Pinpoint the cell where the given text exists, returning its (x, y) midpoint coordinate. 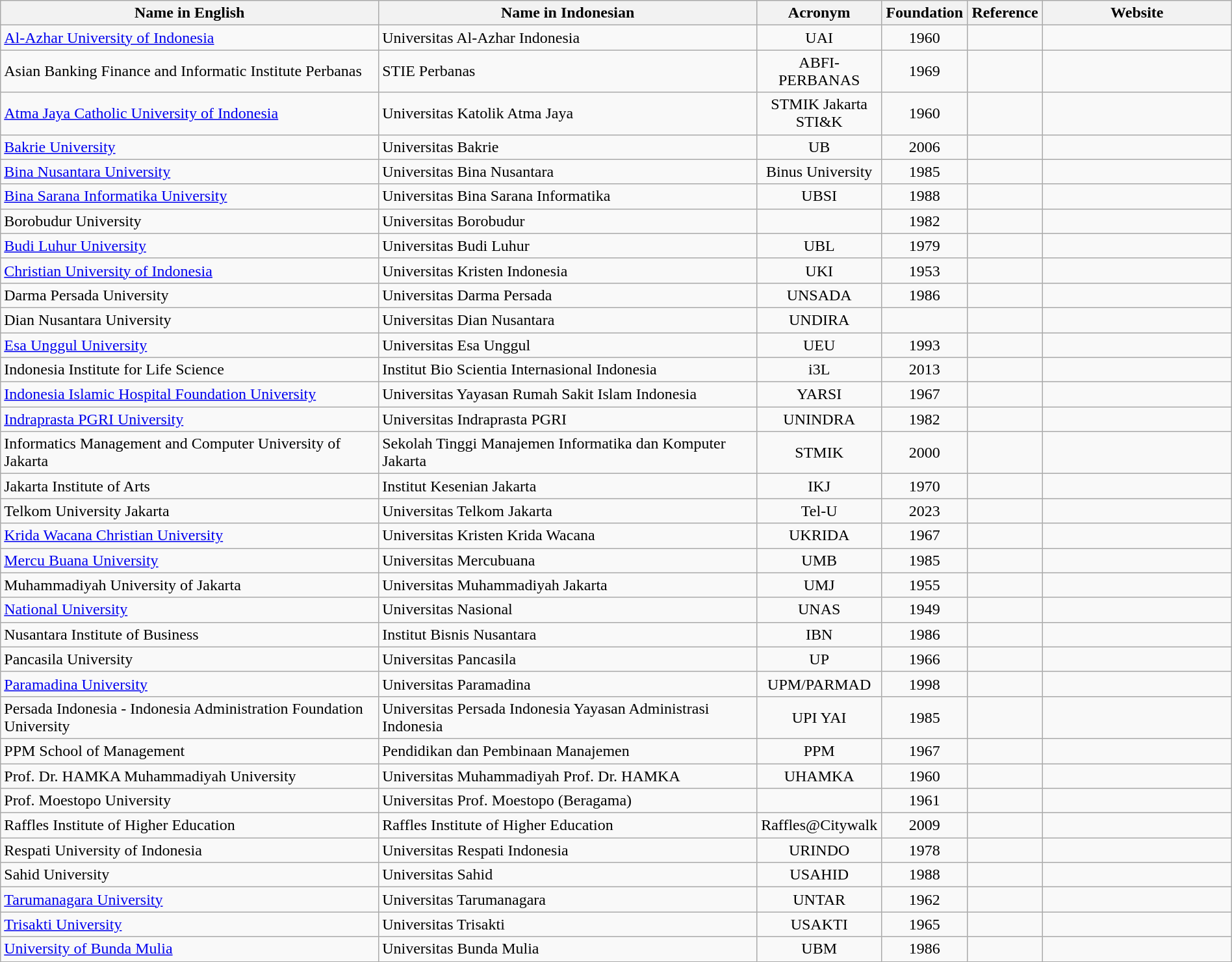
University of Bunda Mulia (190, 949)
Mercu Buana University (190, 560)
UMB (819, 560)
Indraprasta PGRI University (190, 419)
Institut Bio Scientia Internasional Indonesia (568, 370)
1979 (925, 246)
1965 (925, 924)
Al-Azhar University of Indonesia (190, 38)
UB (819, 147)
UPI YAI (819, 718)
Institut Kesenian Jakarta (568, 486)
Tarumanagara University (190, 900)
Pancasila University (190, 659)
PPM School of Management (190, 751)
Universitas Mercubuana (568, 560)
Binus University (819, 172)
Sekolah Tinggi Manajemen Informatika dan Komputer Jakarta (568, 452)
Persada Indonesia - Indonesia Administration Foundation University (190, 718)
Nusantara Institute of Business (190, 634)
Dian Nusantara University (190, 320)
Darma Persada University (190, 295)
Universitas Dian Nusantara (568, 320)
Informatics Management and Computer University of Jakarta (190, 452)
Indonesia Institute for Life Science (190, 370)
UAI (819, 38)
Universitas Katolik Atma Jaya (568, 113)
Universitas Bakrie (568, 147)
Asian Banking Finance and Informatic Institute Perbanas (190, 71)
Universitas Kristen Krida Wacana (568, 536)
Bakrie University (190, 147)
1998 (925, 684)
IBN (819, 634)
Sahid University (190, 875)
UNSADA (819, 295)
Universitas Trisakti (568, 924)
UPM/PARMAD (819, 684)
1978 (925, 850)
STMIK (819, 452)
UEU (819, 345)
2013 (925, 370)
USAKTI (819, 924)
Universitas Borobudur (568, 221)
UNINDRA (819, 419)
i3L (819, 370)
UNDIRA (819, 320)
Esa Unggul University (190, 345)
Trisakti University (190, 924)
Pendidikan dan Pembinaan Manajemen (568, 751)
Universitas Prof. Moestopo (Beragama) (568, 801)
Reference (1005, 13)
Telkom University Jakarta (190, 511)
Universitas Bunda Mulia (568, 949)
Universitas Kristen Indonesia (568, 270)
1969 (925, 71)
Bina Sarana Informatika University (190, 196)
Budi Luhur University (190, 246)
USAHID (819, 875)
Institut Bisnis Nusantara (568, 634)
Krida Wacana Christian University (190, 536)
Universitas Telkom Jakarta (568, 511)
UMJ (819, 585)
Bina Nusantara University (190, 172)
UHAMKA (819, 775)
UBL (819, 246)
UNTAR (819, 900)
URINDO (819, 850)
PPM (819, 751)
1949 (925, 610)
1993 (925, 345)
Borobudur University (190, 221)
2023 (925, 511)
Universitas Darma Persada (568, 295)
Universitas Respati Indonesia (568, 850)
1970 (925, 486)
Universitas Tarumanagara (568, 900)
1962 (925, 900)
Website (1137, 13)
2009 (925, 825)
UNAS (819, 610)
Universitas Nasional (568, 610)
Prof. Dr. HAMKA Muhammadiyah University (190, 775)
Universitas Bina Sarana Informatika (568, 196)
UKI (819, 270)
National University (190, 610)
IKJ (819, 486)
Jakarta Institute of Arts (190, 486)
Universitas Persada Indonesia Yayasan Administrasi Indonesia (568, 718)
1955 (925, 585)
Foundation (925, 13)
Universitas Esa Unggul (568, 345)
2006 (925, 147)
Universitas Sahid (568, 875)
Muhammadiyah University of Jakarta (190, 585)
Tel-U (819, 511)
Paramadina University (190, 684)
Prof. Moestopo University (190, 801)
Indonesia Islamic Hospital Foundation University (190, 395)
Universitas Yayasan Rumah Sakit Islam Indonesia (568, 395)
Universitas Budi Luhur (568, 246)
Name in English (190, 13)
UKRIDA (819, 536)
Universitas Muhammadiyah Prof. Dr. HAMKA (568, 775)
Raffles@Citywalk (819, 825)
UP (819, 659)
Acronym (819, 13)
Universitas Muhammadiyah Jakarta (568, 585)
2000 (925, 452)
1953 (925, 270)
STIE Perbanas (568, 71)
Universitas Indraprasta PGRI (568, 419)
1961 (925, 801)
UBM (819, 949)
STMIK Jakarta STI&K (819, 113)
Name in Indonesian (568, 13)
YARSI (819, 395)
Universitas Pancasila (568, 659)
ABFI-PERBANAS (819, 71)
Universitas Al-Azhar Indonesia (568, 38)
Universitas Paramadina (568, 684)
1966 (925, 659)
Universitas Bina Nusantara (568, 172)
Christian University of Indonesia (190, 270)
UBSI (819, 196)
Atma Jaya Catholic University of Indonesia (190, 113)
Respati University of Indonesia (190, 850)
